Capture the cell that displays the provided text and extract its [X, Y] central coordinate. 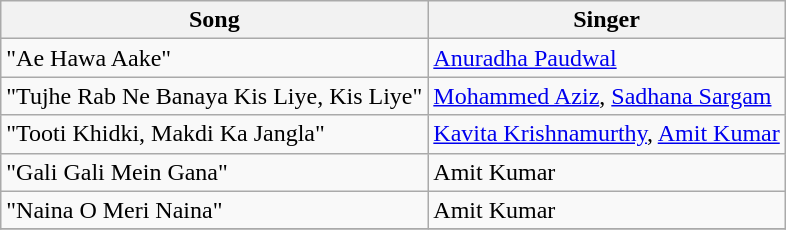
"Tujhe Rab Ne Banaya Kis Liye, Kis Liye" [214, 96]
Kavita Krishnamurthy, Amit Kumar [606, 134]
"Naina O Meri Naina" [214, 210]
Singer [606, 20]
"Ae Hawa Aake" [214, 58]
Mohammed Aziz, Sadhana Sargam [606, 96]
Song [214, 20]
Anuradha Paudwal [606, 58]
"Tooti Khidki, Makdi Ka Jangla" [214, 134]
"Gali Gali Mein Gana" [214, 172]
